From the cell containing the given text, extract its center point as [X, Y] coordinate. 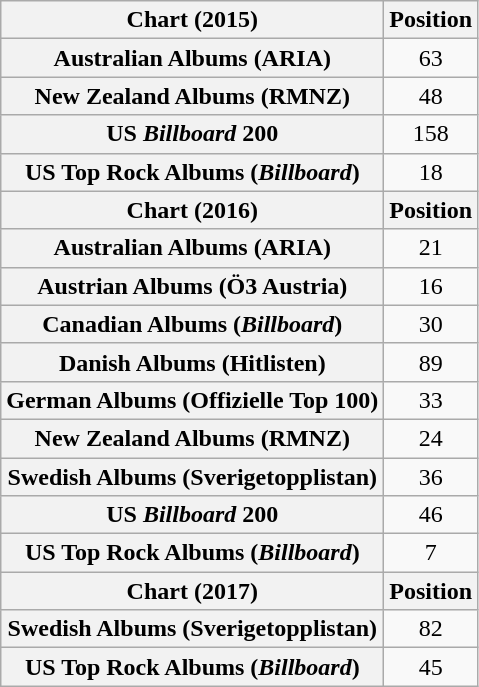
Chart (2015) [192, 20]
Chart (2016) [192, 210]
45 [431, 667]
63 [431, 58]
24 [431, 438]
21 [431, 248]
82 [431, 629]
7 [431, 553]
16 [431, 286]
Chart (2017) [192, 591]
158 [431, 134]
German Albums (Offizielle Top 100) [192, 400]
36 [431, 477]
30 [431, 324]
89 [431, 362]
Canadian Albums (Billboard) [192, 324]
Danish Albums (Hitlisten) [192, 362]
18 [431, 172]
46 [431, 515]
Austrian Albums (Ö3 Austria) [192, 286]
33 [431, 400]
48 [431, 96]
